Determine the [x, y] coordinate at the center of the cell enclosing the given text.  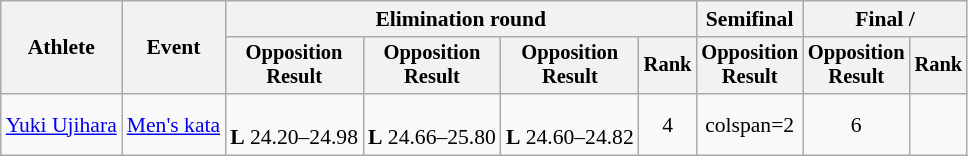
L 24.20–24.98 [294, 124]
Semifinal [750, 19]
L 24.60–24.82 [570, 124]
Athlete [62, 48]
Event [174, 48]
4 [668, 124]
6 [856, 124]
Yuki Ujihara [62, 124]
L 24.66–25.80 [432, 124]
Final / [885, 19]
Elimination round [460, 19]
colspan=2 [750, 124]
Men's kata [174, 124]
